Output the [x, y] coordinate of the center of the cell containing the given text.  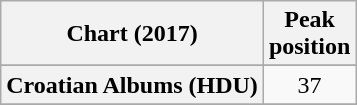
37 [309, 85]
Croatian Albums (HDU) [132, 85]
Chart (2017) [132, 34]
Peakposition [309, 34]
